Detect which cell encompasses the target text, then output its (x, y) center coordinate. 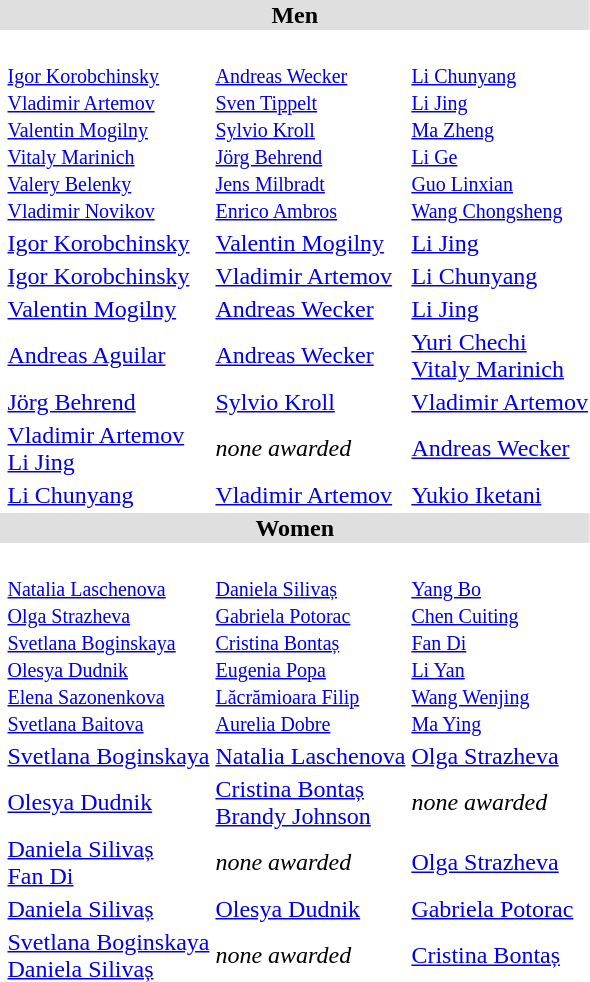
Igor KorobchinskyVladimir ArtemovValentin MogilnyVitaly MarinichValery BelenkyVladimir Novikov (108, 129)
Women (295, 528)
Men (295, 15)
Andreas Aguilar (108, 356)
Cristina Bontaș Brandy Johnson (310, 802)
Jörg Behrend (108, 402)
Sylvio Kroll (310, 402)
Daniela Silivaș Fan Di (108, 862)
Andreas WeckerSven TippeltSylvio KrollJörg BehrendJens MilbradtEnrico Ambros (310, 129)
Yukio Iketani (500, 495)
Daniela Silivaș (108, 909)
Gabriela Potorac (500, 909)
Natalia LaschenovaOlga StrazhevaSvetlana BoginskayaOlesya DudnikElena SazonenkovaSvetlana Baitova (108, 642)
Natalia Laschenova (310, 756)
Li ChunyangLi JingMa ZhengLi GeGuo LinxianWang Chongsheng (500, 129)
Svetlana Boginskaya (108, 756)
Daniela SilivașGabriela PotoracCristina BontașEugenia PopaLăcrămioara FilipAurelia Dobre (310, 642)
Yuri Chechi Vitaly Marinich (500, 356)
Vladimir Artemov Li Jing (108, 448)
Yang BoChen CuitingFan DiLi YanWang WenjingMa Ying (500, 642)
